Output the (x, y) coordinate of the center of the cell containing the given text.  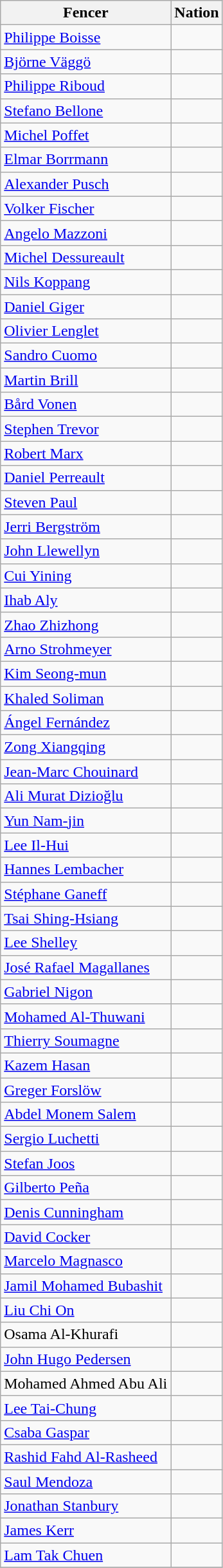
Rashid Fahd Al-Rasheed (86, 1457)
Jerri Bergström (86, 527)
Stephen Trevor (86, 429)
James Kerr (86, 1531)
Martin Brill (86, 380)
Mohamed Ahmed Abu Ali (86, 1383)
Daniel Perreault (86, 478)
Ihab Aly (86, 600)
Philippe Boisse (86, 37)
Greger Forslöw (86, 1090)
John Hugo Pedersen (86, 1359)
Stefan Joos (86, 1163)
Tsai Shing-Hsiang (86, 918)
Arno Strohmeyer (86, 649)
John Llewellyn (86, 551)
Khaled Soliman (86, 698)
Zong Xiangqing (86, 747)
Jamil Mohamed Bubashit (86, 1286)
Björne Väggö (86, 62)
Angelo Mazzoni (86, 233)
Hannes Lembacher (86, 870)
José Rafael Magallanes (86, 967)
Ali Murat Dizioğlu (86, 796)
Gilberto Peña (86, 1188)
Olivier Lenglet (86, 331)
Osama Al-Khurafi (86, 1335)
Csaba Gaspar (86, 1432)
Abdel Monem Salem (86, 1115)
Mohamed Al-Thuwani (86, 1016)
Jonathan Stanbury (86, 1506)
Lee Shelley (86, 943)
Saul Mendoza (86, 1481)
Kim Seong-mun (86, 673)
Stefano Bellone (86, 111)
Lam Tak Chuen (86, 1555)
Cui Yining (86, 576)
Steven Paul (86, 502)
Philippe Riboud (86, 86)
Daniel Giger (86, 307)
Nils Koppang (86, 282)
Bård Vonen (86, 405)
Ángel Fernández (86, 723)
Lee Tai-Chung (86, 1408)
Michel Dessureault (86, 257)
Alexander Pusch (86, 184)
Gabriel Nigon (86, 992)
Kazem Hasan (86, 1065)
Fencer (86, 13)
Nation (197, 13)
Sandro Cuomo (86, 356)
Marcelo Magnasco (86, 1261)
Thierry Soumagne (86, 1041)
Denis Cunningham (86, 1212)
David Cocker (86, 1237)
Lee Il-Hui (86, 845)
Zhao Zhizhong (86, 624)
Volker Fischer (86, 208)
Jean-Marc Chouinard (86, 772)
Yun Nam-jin (86, 821)
Stéphane Ganeff (86, 894)
Elmar Borrmann (86, 160)
Robert Marx (86, 453)
Sergio Luchetti (86, 1139)
Michel Poffet (86, 135)
Liu Chi On (86, 1310)
